Determine the [x, y] coordinate at the center of the cell enclosing the given text.  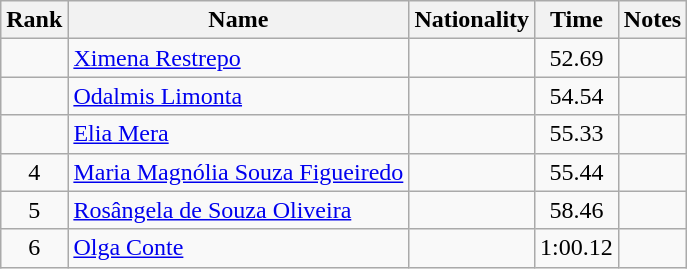
52.69 [577, 58]
55.44 [577, 172]
54.54 [577, 96]
Notes [652, 20]
Nationality [472, 20]
Elia Mera [238, 134]
5 [34, 210]
1:00.12 [577, 248]
Maria Magnólia Souza Figueiredo [238, 172]
55.33 [577, 134]
4 [34, 172]
Time [577, 20]
Ximena Restrepo [238, 58]
Odalmis Limonta [238, 96]
Name [238, 20]
Olga Conte [238, 248]
58.46 [577, 210]
6 [34, 248]
Rank [34, 20]
Rosângela de Souza Oliveira [238, 210]
